Search for the cell housing the specified text and yield its (x, y) center coordinate. 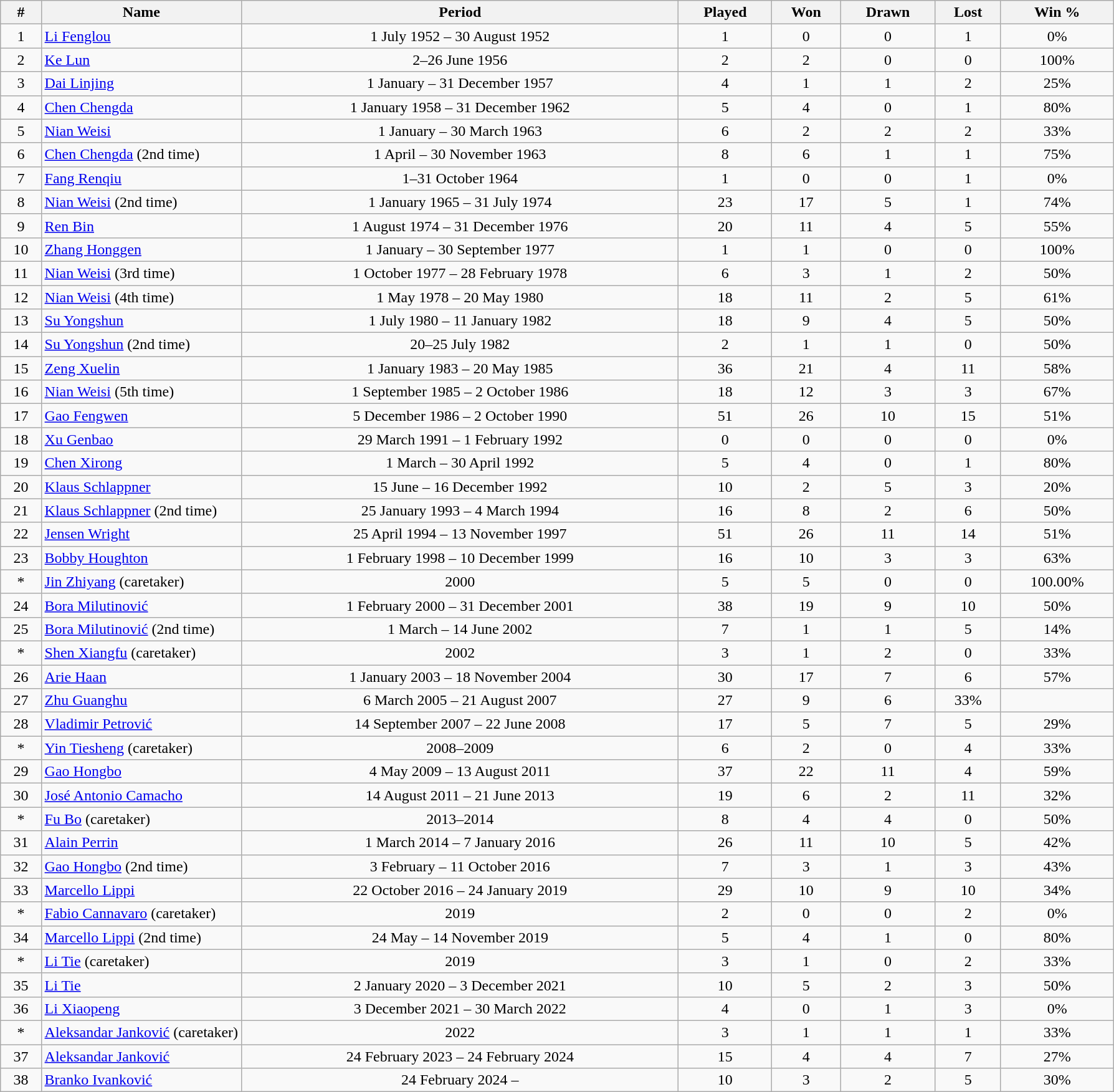
Nian Weisi (4th time) (141, 297)
1 January – 30 September 1977 (460, 249)
Gao Hongbo (141, 772)
Lost (968, 12)
Nian Weisi (3rd time) (141, 273)
22 October 2016 – 24 January 2019 (460, 890)
Marcello Lippi (2nd time) (141, 937)
Played (725, 12)
1 March – 30 April 1992 (460, 463)
3 February – 11 October 2016 (460, 866)
4 May 2009 – 13 August 2011 (460, 772)
1 January 1958 – 31 December 1962 (460, 107)
Ke Lun (141, 60)
24 May – 14 November 2019 (460, 937)
57% (1057, 676)
Bobby Houghton (141, 558)
34% (1057, 890)
2–26 June 1956 (460, 60)
Li Tie (caretaker) (141, 961)
15 June – 16 December 1992 (460, 487)
33 (21, 890)
# (21, 12)
Li Tie (141, 985)
14 August 2011 – 21 June 2013 (460, 795)
Nian Weisi (2nd time) (141, 202)
Chen Xirong (141, 463)
32% (1057, 795)
1 January 2003 – 18 November 2004 (460, 676)
Nian Weisi (5th time) (141, 392)
1 April – 30 November 1963 (460, 155)
30% (1057, 1080)
Fabio Cannavaro (caretaker) (141, 914)
42% (1057, 843)
Zhu Guanghu (141, 701)
Won (806, 12)
3 December 2021 – 30 March 2022 (460, 1008)
24 February 2024 – (460, 1080)
5 December 1986 – 2 October 1990 (460, 416)
24 (21, 605)
25 January 1993 – 4 March 1994 (460, 510)
Fu Bo (caretaker) (141, 819)
Su Yongshun (141, 321)
1 January 1965 – 31 July 1974 (460, 202)
Gao Hongbo (2nd time) (141, 866)
Jensen Wright (141, 534)
32 (21, 866)
Ren Bin (141, 226)
Drawn (888, 12)
1 September 1985 – 2 October 1986 (460, 392)
1 July 1952 – 30 August 1952 (460, 36)
67% (1057, 392)
13 (21, 321)
1 January 1983 – 20 May 1985 (460, 368)
1 March 2014 – 7 January 2016 (460, 843)
25 April 1994 – 13 November 1997 (460, 534)
Marcello Lippi (141, 890)
24 February 2023 – 24 February 2024 (460, 1056)
Zhang Honggen (141, 249)
Name (141, 12)
Su Yongshun (2nd time) (141, 345)
2002 (460, 653)
1 May 1978 – 20 May 1980 (460, 297)
Bora Milutinović (141, 605)
6 March 2005 – 21 August 2007 (460, 701)
100.00% (1057, 582)
27% (1057, 1056)
63% (1057, 558)
35 (21, 985)
Alain Perrin (141, 843)
1 January – 31 December 1957 (460, 84)
Li Fenglou (141, 36)
2008–2009 (460, 748)
74% (1057, 202)
Chen Chengda (2nd time) (141, 155)
1 August 1974 – 31 December 1976 (460, 226)
Period (460, 12)
Xu Genbao (141, 439)
29% (1057, 724)
61% (1057, 297)
58% (1057, 368)
1 July 1980 – 11 January 1982 (460, 321)
Bora Milutinović (2nd time) (141, 629)
31 (21, 843)
1 January – 30 March 1963 (460, 131)
Klaus Schlappner (2nd time) (141, 510)
55% (1057, 226)
14% (1057, 629)
Win % (1057, 12)
Aleksandar Janković (caretaker) (141, 1032)
Klaus Schlappner (141, 487)
Fang Renqiu (141, 178)
Dai Linjing (141, 84)
59% (1057, 772)
2022 (460, 1032)
Branko Ivanković (141, 1080)
Arie Haan (141, 676)
Nian Weisi (141, 131)
Aleksandar Janković (141, 1056)
14 September 2007 – 22 June 2008 (460, 724)
2000 (460, 582)
34 (21, 937)
1–31 October 1964 (460, 178)
1 February 2000 – 31 December 2001 (460, 605)
75% (1057, 155)
Vladimir Petrović (141, 724)
1 October 1977 – 28 February 1978 (460, 273)
Chen Chengda (141, 107)
Li Xiaopeng (141, 1008)
Jin Zhiyang (caretaker) (141, 582)
Zeng Xuelin (141, 368)
28 (21, 724)
1 March – 14 June 2002 (460, 629)
1 February 1998 – 10 December 1999 (460, 558)
Shen Xiangfu (caretaker) (141, 653)
2 January 2020 – 3 December 2021 (460, 985)
25 (21, 629)
2013–2014 (460, 819)
29 March 1991 – 1 February 1992 (460, 439)
Gao Fengwen (141, 416)
José Antonio Camacho (141, 795)
25% (1057, 84)
43% (1057, 866)
20–25 July 1982 (460, 345)
Yin Tiesheng (caretaker) (141, 748)
20% (1057, 487)
